Scan for the cell matching the given text and deliver its (x, y) coordinate at center. 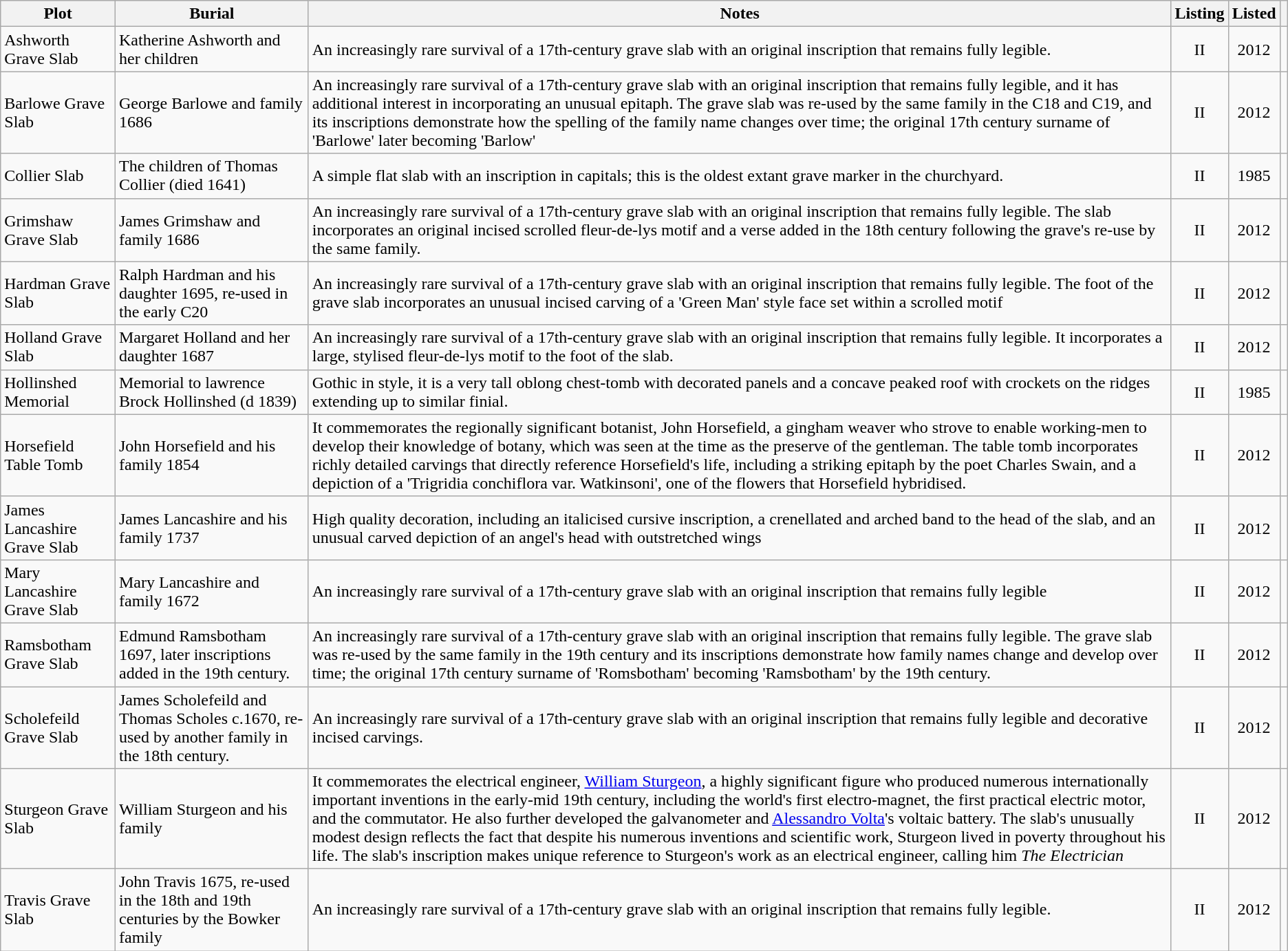
Edmund Ramsbotham 1697, later inscriptions added in the 19th century. (212, 654)
Mary Lancashire Grave Slab (58, 591)
Scholefeild Grave Slab (58, 728)
William Sturgeon and his family (212, 819)
The children of Thomas Collier (died 1641) (212, 176)
Margaret Holland and her daughter 1687 (212, 347)
Ashworth Grave Slab (58, 50)
Hollinshed Memorial (58, 392)
Listing (1200, 14)
Grimshaw Grave Slab (58, 230)
An increasingly rare survival of a 17th-century grave slab with an original inscription that remains fully legible and decorative incised carvings. (740, 728)
Sturgeon Grave Slab (58, 819)
John Horsefield and his family 1854 (212, 456)
James Grimshaw and family 1686 (212, 230)
Horsefield Table Tomb (58, 456)
James Scholefeild and Thomas Scholes c.1670, re-used by another family in the 18th century. (212, 728)
James Lancashire and his family 1737 (212, 528)
Holland Grave Slab (58, 347)
Katherine Ashworth and her children (212, 50)
Memorial to lawrence Brock Hollinshed (d 1839) (212, 392)
Mary Lancashire and family 1672 (212, 591)
Collier Slab (58, 176)
Ramsbotham Grave Slab (58, 654)
Travis Grave Slab (58, 910)
George Barlowe and family 1686 (212, 113)
A simple flat slab with an inscription in capitals; this is the oldest extant grave marker in the churchyard. (740, 176)
Hardman Grave Slab (58, 293)
Listed (1254, 14)
James Lancashire Grave Slab (58, 528)
Ralph Hardman and his daughter 1695, re-used in the early C20 (212, 293)
An increasingly rare survival of a 17th-century grave slab with an original inscription that remains fully legible (740, 591)
Barlowe Grave Slab (58, 113)
John Travis 1675, re-used in the 18th and 19th centuries by the Bowker family (212, 910)
Notes (740, 14)
Burial (212, 14)
Plot (58, 14)
